Provide the [x, y] coordinate of the cell's center where the given text is located.  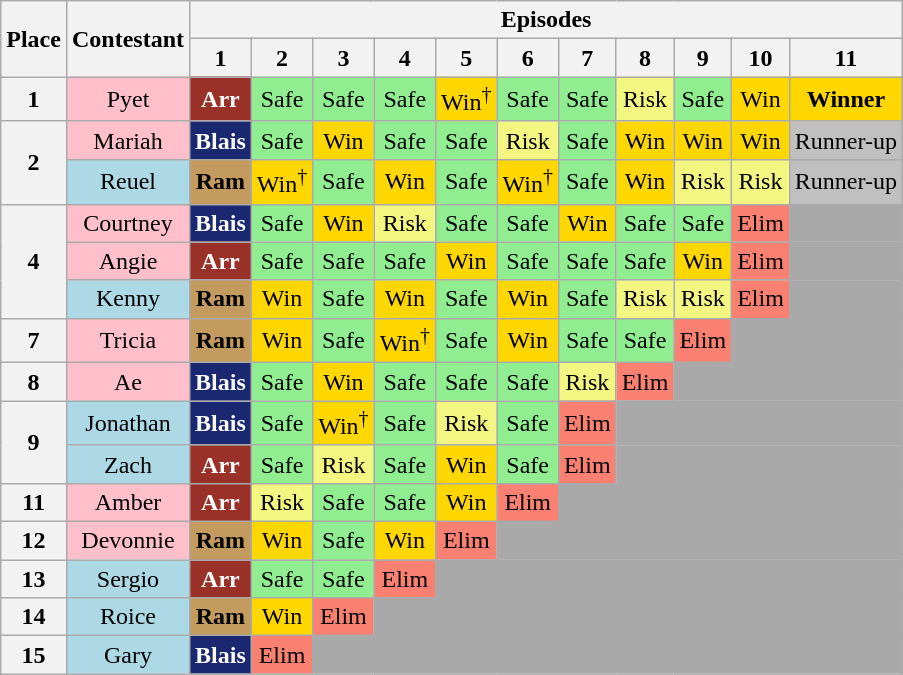
Mariah [128, 140]
Pyet [128, 100]
5 [466, 58]
Angie [128, 261]
Contestant [128, 39]
Jonathan [128, 424]
12 [34, 541]
Winner [846, 100]
6 [528, 58]
10 [761, 58]
Devonnie [128, 541]
15 [34, 655]
Sergio [128, 579]
Roice [128, 617]
Reuel [128, 182]
Gary [128, 655]
14 [34, 617]
3 [344, 58]
Zach [128, 464]
Episodes [546, 20]
Kenny [128, 299]
13 [34, 579]
Tricia [128, 340]
Place [34, 39]
Amber [128, 502]
Courtney [128, 223]
Ae [128, 382]
